Provide the (x, y) coordinate of the cell's center where the given text is located.  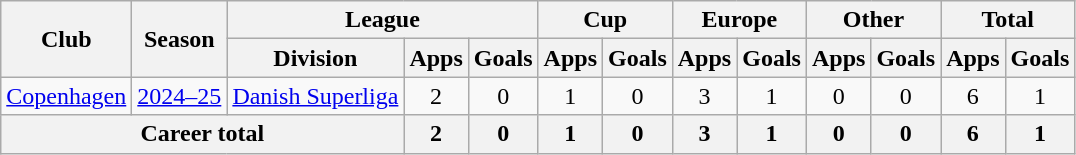
Other (873, 20)
Club (66, 39)
League (382, 20)
Division (316, 58)
Cup (605, 20)
Europe (739, 20)
2024–25 (180, 96)
Danish Superliga (316, 96)
Career total (202, 134)
Total (1008, 20)
Season (180, 39)
Copenhagen (66, 96)
